Locate the cell with the specified text and output its [x, y] center coordinate. 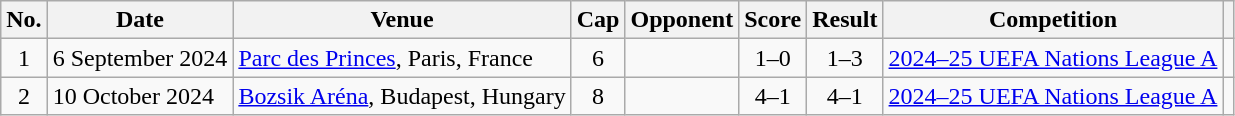
Competition [1053, 20]
Parc des Princes, Paris, France [402, 58]
2 [24, 96]
Cap [598, 20]
Opponent [682, 20]
Venue [402, 20]
Date [140, 20]
10 October 2024 [140, 96]
Result [845, 20]
1–3 [845, 58]
6 [598, 58]
8 [598, 96]
1–0 [773, 58]
Score [773, 20]
6 September 2024 [140, 58]
No. [24, 20]
1 [24, 58]
Bozsik Aréna, Budapest, Hungary [402, 96]
